Search for the cell housing the specified text and yield its [X, Y] center coordinate. 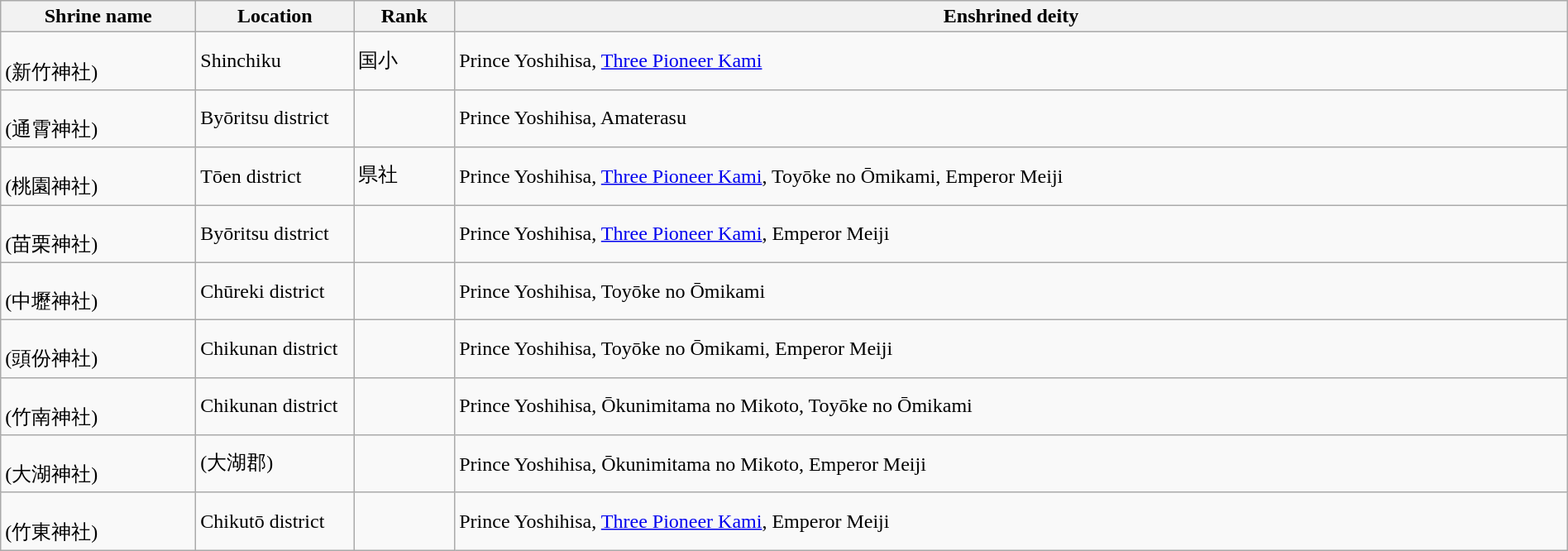
Location [275, 17]
(大湖郡) [275, 464]
(竹南神社) [98, 406]
Rank [404, 17]
国小 [404, 61]
Prince Yoshihisa, Ōkunimitama no Mikoto, Emperor Meiji [1011, 464]
Prince Yoshihisa, Three Pioneer Kami, Toyōke no Ōmikami, Emperor Meiji [1011, 176]
(中壢神社) [98, 291]
Prince Yoshihisa, Toyōke no Ōmikami, Emperor Meiji [1011, 349]
Chikutō district [275, 521]
Tōen district [275, 176]
(大湖神社) [98, 464]
Prince Yoshihisa, Ōkunimitama no Mikoto, Toyōke no Ōmikami [1011, 406]
(苗栗神社) [98, 234]
Prince Yoshihisa, Amaterasu [1011, 118]
Prince Yoshihisa, Three Pioneer Kami [1011, 61]
(通霄神社) [98, 118]
Chūreki district [275, 291]
Prince Yoshihisa, Toyōke no Ōmikami [1011, 291]
(竹東神社) [98, 521]
Shrine name [98, 17]
県社 [404, 176]
Enshrined deity [1011, 17]
(頭份神社) [98, 349]
Shinchiku [275, 61]
(新竹神社) [98, 61]
(桃園神社) [98, 176]
